Return [x, y] of the center of cell containing provided text 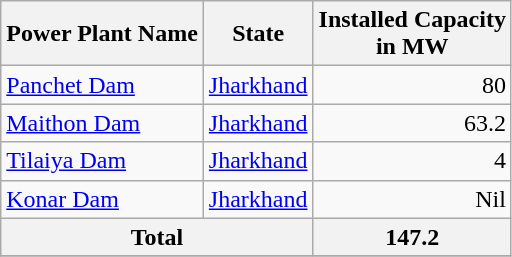
Maithon Dam [102, 123]
4 [412, 161]
Power Plant Name [102, 34]
147.2 [412, 237]
Installed Capacityin MW [412, 34]
63.2 [412, 123]
Panchet Dam [102, 85]
Nil [412, 199]
80 [412, 85]
State [258, 34]
Tilaiya Dam [102, 161]
Total [157, 237]
Konar Dam [102, 199]
